Find where the given text appears and provide that cell's center as (x, y) coordinate. 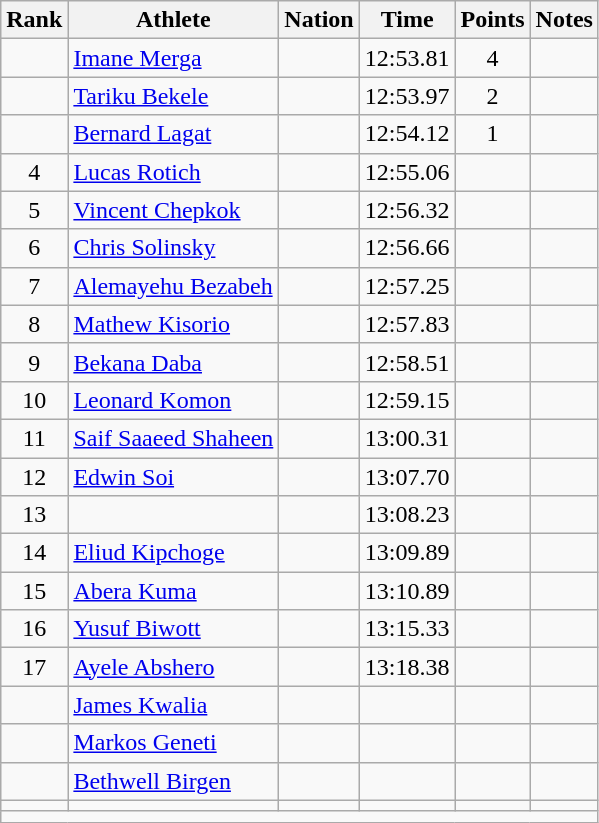
Bekana Daba (174, 362)
Yusuf Biwott (174, 629)
13:00.31 (407, 438)
10 (34, 400)
13:09.89 (407, 553)
Tariku Bekele (174, 96)
12:58.51 (407, 362)
13:08.23 (407, 515)
Abera Kuma (174, 591)
Points (492, 20)
6 (34, 248)
Notes (564, 20)
Bernard Lagat (174, 134)
12:53.81 (407, 58)
Imane Merga (174, 58)
Bethwell Birgen (174, 781)
15 (34, 591)
13:15.33 (407, 629)
Saif Saaeed Shaheen (174, 438)
Eliud Kipchoge (174, 553)
13:10.89 (407, 591)
Vincent Chepkok (174, 210)
13:07.70 (407, 477)
12:53.97 (407, 96)
5 (34, 210)
Mathew Kisorio (174, 324)
11 (34, 438)
12:54.12 (407, 134)
8 (34, 324)
12:59.15 (407, 400)
Leonard Komon (174, 400)
Lucas Rotich (174, 172)
13:18.38 (407, 667)
7 (34, 286)
16 (34, 629)
Chris Solinsky (174, 248)
2 (492, 96)
13 (34, 515)
12:55.06 (407, 172)
Alemayehu Bezabeh (174, 286)
Rank (34, 20)
12:57.83 (407, 324)
9 (34, 362)
Athlete (174, 20)
Markos Geneti (174, 743)
James Kwalia (174, 705)
Time (407, 20)
12:56.66 (407, 248)
12:56.32 (407, 210)
17 (34, 667)
12 (34, 477)
1 (492, 134)
Nation (319, 20)
12:57.25 (407, 286)
14 (34, 553)
Ayele Abshero (174, 667)
Edwin Soi (174, 477)
